Return the [X, Y] coordinate for the center point of the cell that contains the specified text.  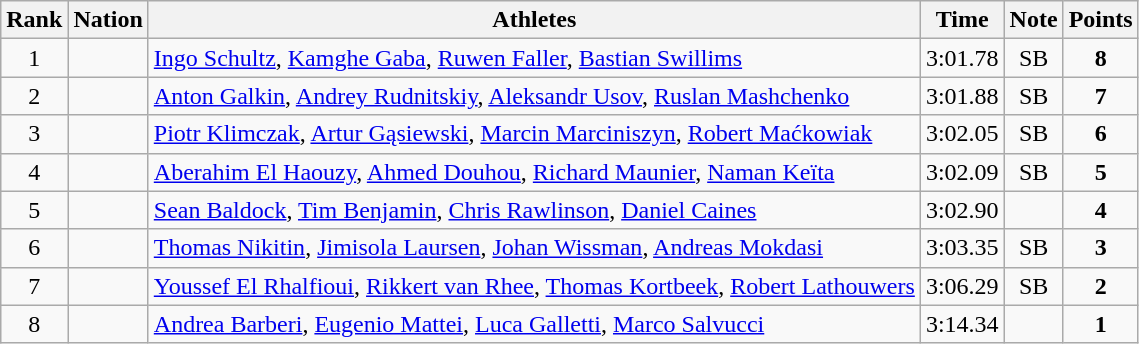
Anton Galkin, Andrey Rudnitskiy, Aleksandr Usov, Ruslan Mashchenko [534, 96]
Nation [108, 20]
3:06.29 [962, 286]
Note [1034, 20]
3:01.78 [962, 58]
3:02.90 [962, 210]
Rank [34, 20]
Andrea Barberi, Eugenio Mattei, Luca Galletti, Marco Salvucci [534, 324]
Sean Baldock, Tim Benjamin, Chris Rawlinson, Daniel Caines [534, 210]
Thomas Nikitin, Jimisola Laursen, Johan Wissman, Andreas Mokdasi [534, 248]
Aberahim El Haouzy, Ahmed Douhou, Richard Maunier, Naman Keïta [534, 172]
3:14.34 [962, 324]
Points [1100, 20]
3:03.35 [962, 248]
Time [962, 20]
3:01.88 [962, 96]
3:02.05 [962, 134]
Youssef El Rhalfioui, Rikkert van Rhee, Thomas Kortbeek, Robert Lathouwers [534, 286]
3:02.09 [962, 172]
Ingo Schultz, Kamghe Gaba, Ruwen Faller, Bastian Swillims [534, 58]
Athletes [534, 20]
Piotr Klimczak, Artur Gąsiewski, Marcin Marciniszyn, Robert Maćkowiak [534, 134]
